Detect which cell encompasses the target text, then output its (x, y) center coordinate. 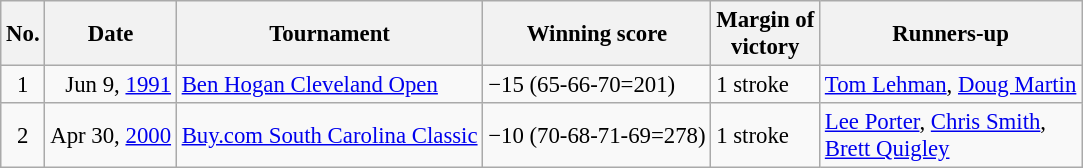
Winning score (597, 34)
Apr 30, 2000 (110, 136)
Date (110, 34)
Jun 9, 1991 (110, 85)
Buy.com South Carolina Classic (330, 136)
Margin ofvictory (766, 34)
Tournament (330, 34)
Runners-up (951, 34)
−15 (65-66-70=201) (597, 85)
Lee Porter, Chris Smith, Brett Quigley (951, 136)
Ben Hogan Cleveland Open (330, 85)
2 (23, 136)
No. (23, 34)
Tom Lehman, Doug Martin (951, 85)
1 (23, 85)
−10 (70-68-71-69=278) (597, 136)
